From the cell containing the given text, extract its center point as (x, y) coordinate. 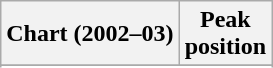
Chart (2002–03) (90, 34)
Peak position (225, 34)
